Identify which cell holds the provided text, then report its (X, Y) central coordinate. 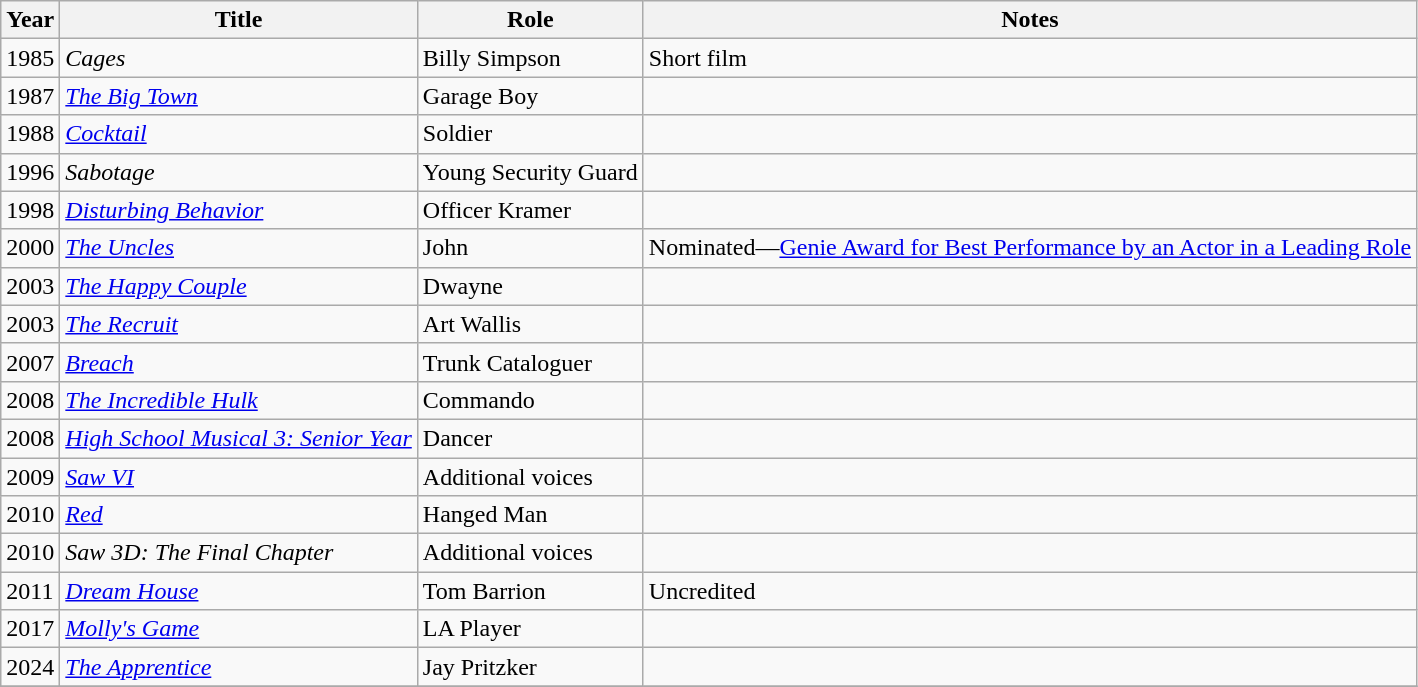
Sabotage (238, 172)
1996 (30, 172)
Short film (1030, 58)
2011 (30, 591)
Cocktail (238, 134)
Dwayne (530, 286)
High School Musical 3: Senior Year (238, 438)
Saw VI (238, 477)
2017 (30, 629)
LA Player (530, 629)
1998 (30, 210)
Saw 3D: The Final Chapter (238, 553)
2024 (30, 667)
The Apprentice (238, 667)
2009 (30, 477)
2000 (30, 248)
Role (530, 20)
1985 (30, 58)
Uncredited (1030, 591)
1987 (30, 96)
Soldier (530, 134)
Dancer (530, 438)
Molly's Game (238, 629)
Hanged Man (530, 515)
2007 (30, 362)
Red (238, 515)
Nominated—Genie Award for Best Performance by an Actor in a Leading Role (1030, 248)
Tom Barrion (530, 591)
Notes (1030, 20)
The Big Town (238, 96)
Dream House (238, 591)
Cages (238, 58)
Jay Pritzker (530, 667)
Disturbing Behavior (238, 210)
Art Wallis (530, 324)
Young Security Guard (530, 172)
The Incredible Hulk (238, 400)
Officer Kramer (530, 210)
The Recruit (238, 324)
Breach (238, 362)
The Happy Couple (238, 286)
1988 (30, 134)
The Uncles (238, 248)
Billy Simpson (530, 58)
John (530, 248)
Commando (530, 400)
Year (30, 20)
Garage Boy (530, 96)
Trunk Cataloguer (530, 362)
Title (238, 20)
